Detect which cell encompasses the target text, then output its [X, Y] center coordinate. 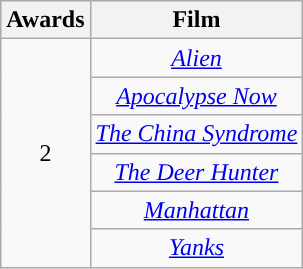
2 [46, 153]
Awards [46, 20]
Yanks [196, 248]
Manhattan [196, 210]
Apocalypse Now [196, 96]
Film [196, 20]
The Deer Hunter [196, 172]
Alien [196, 58]
The China Syndrome [196, 134]
